Identify which cell holds the provided text, then report its (X, Y) central coordinate. 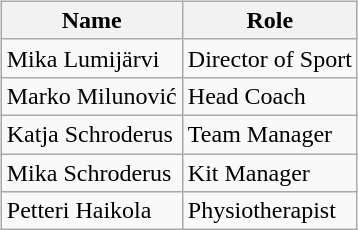
Mika Lumijärvi (92, 58)
Name (92, 20)
Mika Schroderus (92, 173)
Director of Sport (270, 58)
Kit Manager (270, 173)
Head Coach (270, 96)
Katja Schroderus (92, 134)
Physiotherapist (270, 211)
Team Manager (270, 134)
Petteri Haikola (92, 211)
Role (270, 20)
Marko Milunović (92, 96)
